Determine the (X, Y) coordinate at the center of the cell enclosing the given text.  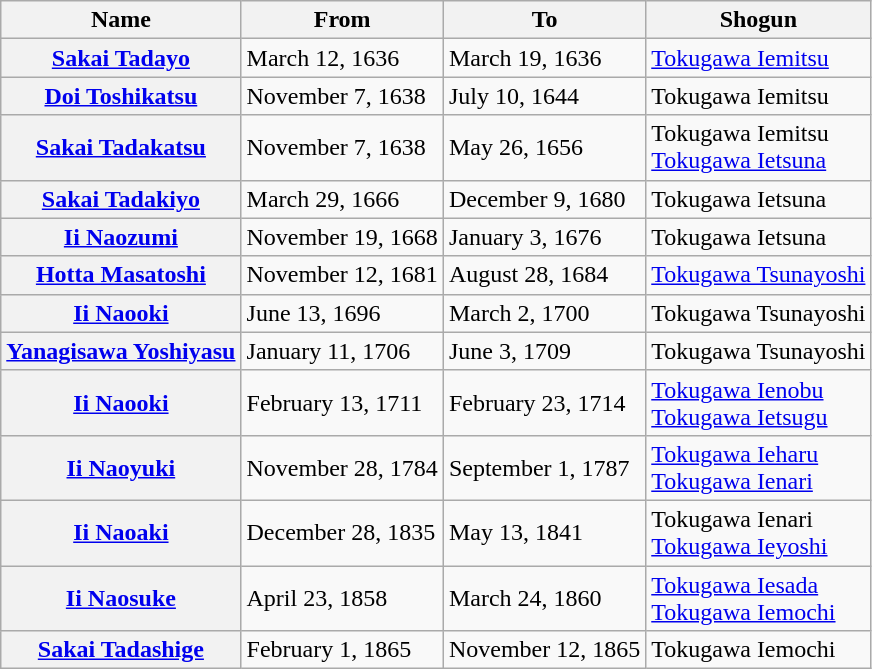
Tokugawa IemitsuTokugawa Ietsuna (758, 148)
May 13, 1841 (544, 532)
November 28, 1784 (342, 468)
From (342, 20)
March 12, 1636 (342, 58)
Ii Naozumi (121, 237)
May 26, 1656 (544, 148)
Tokugawa IenobuTokugawa Ietsugu (758, 402)
November 12, 1865 (544, 650)
June 13, 1696 (342, 313)
Sakai Tadashige (121, 650)
January 11, 1706 (342, 351)
Tokugawa IeharuTokugawa Ienari (758, 468)
November 12, 1681 (342, 275)
November 19, 1668 (342, 237)
January 3, 1676 (544, 237)
Ii Naoyuki (121, 468)
March 2, 1700 (544, 313)
Name (121, 20)
March 24, 1860 (544, 598)
Hotta Masatoshi (121, 275)
February 13, 1711 (342, 402)
Sakai Tadayo (121, 58)
Tokugawa Iemochi (758, 650)
Doi Toshikatsu (121, 96)
February 1, 1865 (342, 650)
Shogun (758, 20)
To (544, 20)
Sakai Tadakatsu (121, 148)
December 9, 1680 (544, 199)
December 28, 1835 (342, 532)
Ii Naoaki (121, 532)
Sakai Tadakiyo (121, 199)
Tokugawa IenariTokugawa Ieyoshi (758, 532)
February 23, 1714 (544, 402)
April 23, 1858 (342, 598)
Tokugawa IesadaTokugawa Iemochi (758, 598)
March 19, 1636 (544, 58)
September 1, 1787 (544, 468)
Yanagisawa Yoshiyasu (121, 351)
August 28, 1684 (544, 275)
June 3, 1709 (544, 351)
July 10, 1644 (544, 96)
March 29, 1666 (342, 199)
Ii Naosuke (121, 598)
